Detect which cell encompasses the target text, then output its [X, Y] center coordinate. 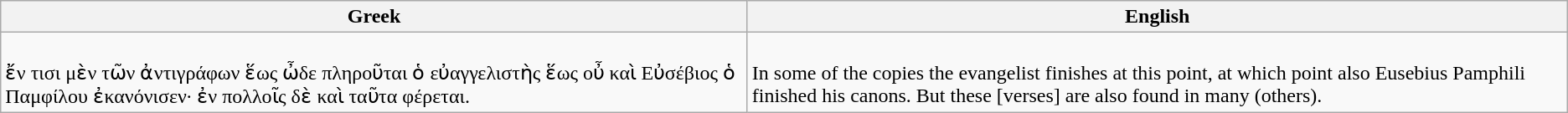
ἔν τισι μὲν τῶν ἀντιγράφων ἕως ὦδε πληροῦται ὁ εὐαγγελιστὴς ἕως οὖ καὶ Εὐσέβιος ὁ Παμφίλου ἐκανόνισεν· ἐν πολλοῖς δὲ καὶ ταῦτα φέρεται. [374, 72]
English [1158, 17]
Greek [374, 17]
